Extract the [x, y] coordinate from the center of the cell holding the provided text.  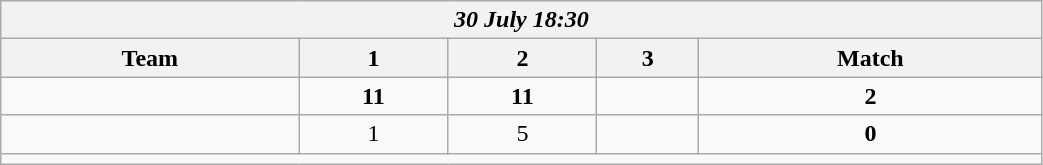
Match [870, 58]
5 [522, 134]
3 [648, 58]
Team [150, 58]
30 July 18:30 [522, 20]
0 [870, 134]
